Return the [X, Y] coordinate for the center point of the cell that contains the specified text.  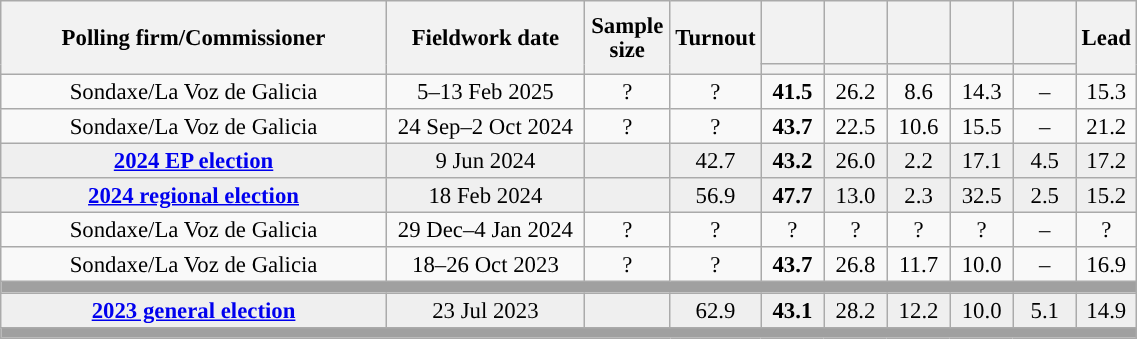
18 Feb 2024 [485, 196]
8.6 [918, 92]
5–13 Feb 2025 [485, 92]
12.2 [918, 310]
43.1 [792, 310]
24 Sep–2 Oct 2024 [485, 126]
16.9 [1106, 266]
2024 regional election [194, 196]
9 Jun 2024 [485, 162]
17.1 [982, 162]
2024 EP election [194, 162]
13.0 [856, 196]
10.6 [918, 126]
42.7 [716, 162]
28.2 [856, 310]
2.2 [918, 162]
15.5 [982, 126]
32.5 [982, 196]
Polling firm/Commissioner [194, 38]
15.2 [1106, 196]
21.2 [1106, 126]
26.0 [856, 162]
41.5 [792, 92]
4.5 [1044, 162]
43.2 [792, 162]
29 Dec–4 Jan 2024 [485, 230]
17.2 [1106, 162]
26.2 [856, 92]
26.8 [856, 266]
14.3 [982, 92]
Lead [1106, 38]
22.5 [856, 126]
Turnout [716, 38]
18–26 Oct 2023 [485, 266]
62.9 [716, 310]
56.9 [716, 196]
Sample size [627, 38]
47.7 [792, 196]
23 Jul 2023 [485, 310]
Fieldwork date [485, 38]
11.7 [918, 266]
14.9 [1106, 310]
15.3 [1106, 92]
2.5 [1044, 196]
5.1 [1044, 310]
2023 general election [194, 310]
2.3 [918, 196]
